For the text-containing cell, return its midpoint in [x, y] coordinate format. 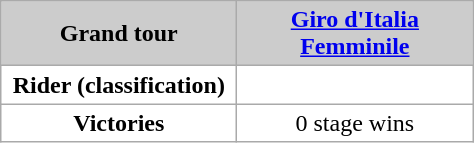
0 stage wins [355, 123]
Giro d'Italia Femminile [355, 34]
Victories [119, 123]
Rider (classification) [119, 85]
Grand tour [119, 34]
